Extract the (x, y) coordinate from the center of the cell holding the provided text.  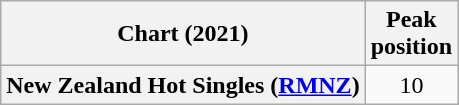
10 (411, 85)
New Zealand Hot Singles (RMNZ) (183, 85)
Chart (2021) (183, 34)
Peakposition (411, 34)
